Detect which cell encompasses the target text, then output its [X, Y] center coordinate. 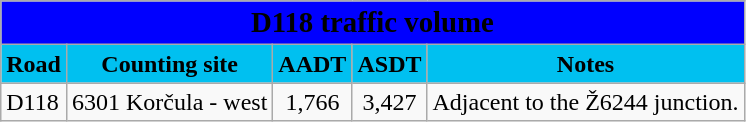
Counting site [169, 64]
AADT [312, 64]
1,766 [312, 102]
Adjacent to the Ž6244 junction. [586, 102]
ASDT [390, 64]
6301 Korčula - west [169, 102]
Road [34, 64]
3,427 [390, 102]
Notes [586, 64]
D118 traffic volume [372, 23]
D118 [34, 102]
